Detect which cell encompasses the target text, then output its [x, y] center coordinate. 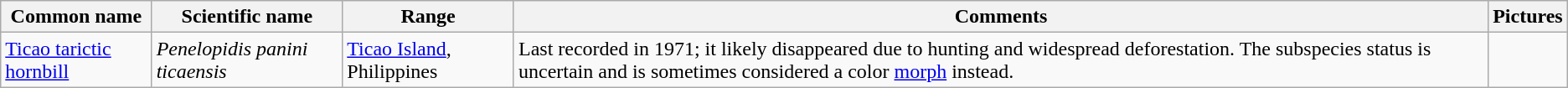
Range [429, 17]
Scientific name [247, 17]
Ticao Island, Philippines [429, 60]
Ticao tarictic hornbill [76, 60]
Penelopidis panini ticaensis [247, 60]
Common name [76, 17]
Comments [1000, 17]
Pictures [1528, 17]
